From the cell containing the given text, extract its center point as [x, y] coordinate. 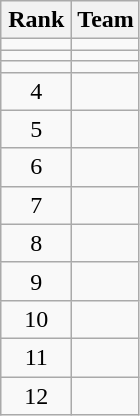
Rank [36, 20]
5 [36, 129]
4 [36, 91]
8 [36, 243]
7 [36, 205]
10 [36, 319]
Team [106, 20]
12 [36, 395]
11 [36, 357]
9 [36, 281]
6 [36, 167]
